Pinpoint the cell where the given text exists, returning its (x, y) midpoint coordinate. 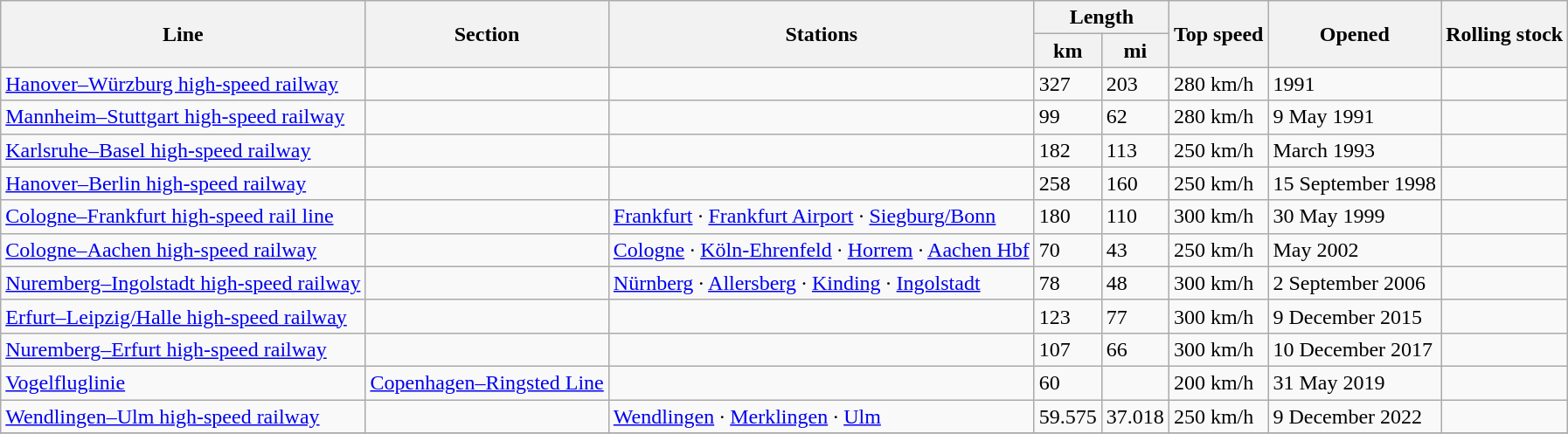
182 (1068, 150)
March 1993 (1355, 150)
180 (1068, 217)
Cologne–Frankfurt high-speed rail line (184, 217)
10 December 2017 (1355, 349)
Hanover–Würzburg high-speed railway (184, 84)
203 (1134, 84)
mi (1134, 51)
327 (1068, 84)
77 (1134, 316)
37.018 (1134, 417)
Mannheim–Stuttgart high-speed railway (184, 117)
62 (1134, 117)
70 (1068, 250)
43 (1134, 250)
99 (1068, 117)
Line (184, 34)
110 (1134, 217)
9 December 2022 (1355, 417)
9 May 1991 (1355, 117)
1991 (1355, 84)
200 km/h (1218, 382)
30 May 1999 (1355, 217)
Nürnberg · Allersberg · Kinding · Ingolstadt (822, 283)
123 (1068, 316)
Top speed (1218, 34)
Cologne · Köln-Ehrenfeld · Horrem · Aachen Hbf (822, 250)
Opened (1355, 34)
Cologne–Aachen high-speed railway (184, 250)
Hanover–Berlin high-speed railway (184, 183)
59.575 (1068, 417)
Length (1101, 17)
Wendlingen · Merklingen · Ulm (822, 417)
9 December 2015 (1355, 316)
48 (1134, 283)
15 September 1998 (1355, 183)
Frankfurt · Frankfurt Airport · Siegburg/Bonn (822, 217)
km (1068, 51)
May 2002 (1355, 250)
Vogelfluglinie (184, 382)
Nuremberg–Ingolstadt high-speed railway (184, 283)
2 September 2006 (1355, 283)
Section (487, 34)
31 May 2019 (1355, 382)
78 (1068, 283)
Stations (822, 34)
107 (1068, 349)
258 (1068, 183)
160 (1134, 183)
60 (1068, 382)
Wendlingen–Ulm high-speed railway (184, 417)
Karlsruhe–Basel high-speed railway (184, 150)
Nuremberg–Erfurt high-speed railway (184, 349)
Erfurt–Leipzig/Halle high-speed railway (184, 316)
Rolling stock (1505, 34)
66 (1134, 349)
113 (1134, 150)
Copenhagen–Ringsted Line (487, 382)
